Detect which cell encompasses the target text, then output its (X, Y) center coordinate. 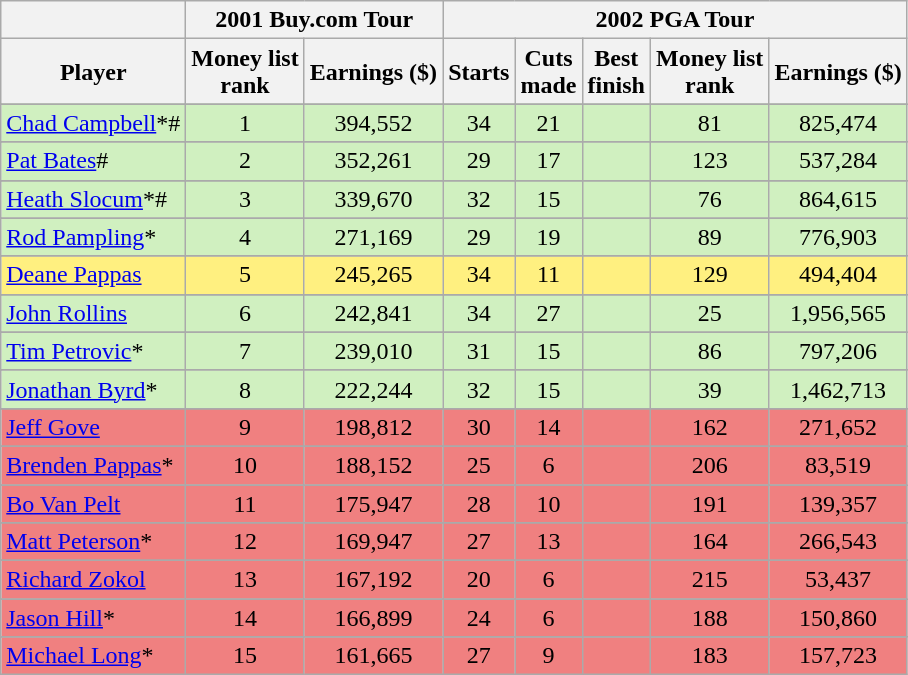
31 (479, 351)
150,860 (838, 618)
537,284 (838, 161)
Jonathan Byrd* (94, 389)
1,956,565 (838, 313)
89 (709, 237)
4 (245, 237)
123 (709, 161)
157,723 (838, 656)
1,462,713 (838, 389)
83,519 (838, 465)
Michael Long* (94, 656)
17 (548, 161)
76 (709, 199)
Bo Van Pelt (94, 503)
Richard Zokol (94, 580)
271,169 (373, 237)
Pat Bates# (94, 161)
825,474 (838, 123)
198,812 (373, 427)
Heath Slocum*# (94, 199)
1 (245, 123)
188 (709, 618)
161,665 (373, 656)
776,903 (838, 237)
Matt Peterson* (94, 542)
494,404 (838, 275)
394,552 (373, 123)
Deane Pappas (94, 275)
81 (709, 123)
30 (479, 427)
Bestfinish (616, 72)
864,615 (838, 199)
5 (245, 275)
53,437 (838, 580)
222,244 (373, 389)
206 (709, 465)
24 (479, 618)
2 (245, 161)
John Rollins (94, 313)
3 (245, 199)
2002 PGA Tour (676, 20)
Jeff Gove (94, 427)
188,152 (373, 465)
183 (709, 656)
86 (709, 351)
Tim Petrovic* (94, 351)
Brenden Pappas* (94, 465)
39 (709, 389)
215 (709, 580)
162 (709, 427)
266,543 (838, 542)
164 (709, 542)
7 (245, 351)
175,947 (373, 503)
166,899 (373, 618)
167,192 (373, 580)
Rod Pampling* (94, 237)
12 (245, 542)
245,265 (373, 275)
2001 Buy.com Tour (314, 20)
Jason Hill* (94, 618)
21 (548, 123)
797,206 (838, 351)
352,261 (373, 161)
191 (709, 503)
8 (245, 389)
239,010 (373, 351)
Player (94, 72)
139,357 (838, 503)
242,841 (373, 313)
19 (548, 237)
28 (479, 503)
129 (709, 275)
Starts (479, 72)
169,947 (373, 542)
Chad Campbell*# (94, 123)
271,652 (838, 427)
339,670 (373, 199)
20 (479, 580)
Cutsmade (548, 72)
